Extract the (x, y) coordinate from the center of the cell holding the provided text.  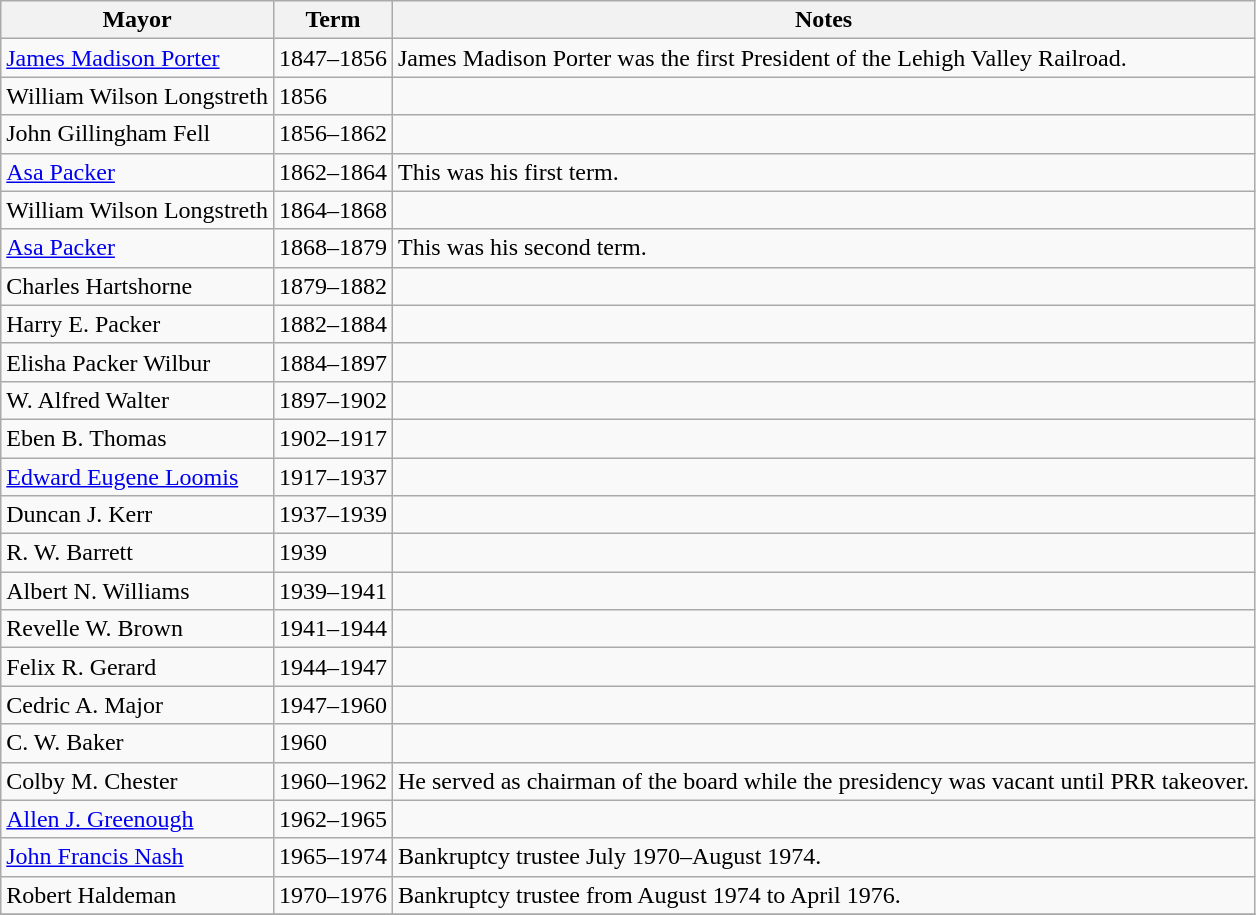
Colby M. Chester (138, 781)
1902–1917 (332, 438)
James Madison Porter was the first President of the Lehigh Valley Railroad. (823, 58)
This was his second term. (823, 248)
He served as chairman of the board while the presidency was vacant until PRR takeover. (823, 781)
1960–1962 (332, 781)
C. W. Baker (138, 743)
1879–1882 (332, 286)
Albert N. Williams (138, 591)
Elisha Packer Wilbur (138, 362)
Bankruptcy trustee July 1970–August 1974. (823, 857)
John Gillingham Fell (138, 134)
1944–1947 (332, 667)
1917–1937 (332, 477)
1862–1864 (332, 172)
Charles Hartshorne (138, 286)
Duncan J. Kerr (138, 515)
Notes (823, 20)
1864–1868 (332, 210)
1856 (332, 96)
Edward Eugene Loomis (138, 477)
1970–1976 (332, 895)
1884–1897 (332, 362)
W. Alfred Walter (138, 400)
1962–1965 (332, 819)
1960 (332, 743)
1965–1974 (332, 857)
1868–1879 (332, 248)
1937–1939 (332, 515)
1939 (332, 553)
This was his first term. (823, 172)
1847–1856 (332, 58)
1856–1862 (332, 134)
1941–1944 (332, 629)
R. W. Barrett (138, 553)
Cedric A. Major (138, 705)
Harry E. Packer (138, 324)
Revelle W. Brown (138, 629)
James Madison Porter (138, 58)
Felix R. Gerard (138, 667)
Robert Haldeman (138, 895)
Term (332, 20)
1882–1884 (332, 324)
Mayor (138, 20)
1897–1902 (332, 400)
Eben B. Thomas (138, 438)
1939–1941 (332, 591)
Allen J. Greenough (138, 819)
1947–1960 (332, 705)
John Francis Nash (138, 857)
Bankruptcy trustee from August 1974 to April 1976. (823, 895)
